Provide the (x, y) coordinate of the cell's center where the given text is located.  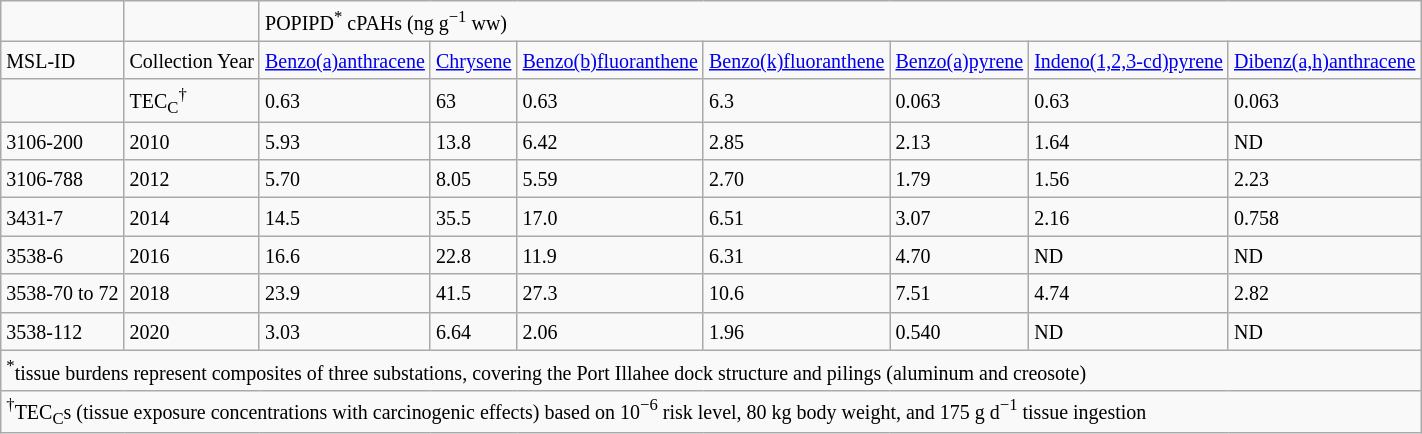
6.31 (796, 255)
23.9 (344, 293)
2014 (192, 217)
2012 (192, 179)
13.8 (474, 141)
TECC† (192, 100)
2.13 (960, 141)
Collection Year (192, 60)
2010 (192, 141)
0.540 (960, 331)
Indeno(1,2,3-cd)pyrene (1129, 60)
1.96 (796, 331)
Chrysene (474, 60)
1.79 (960, 179)
17.0 (610, 217)
2.82 (1324, 293)
†TECCs (tissue exposure concentrations with carcinogenic effects) based on 10−6 risk level, 80 kg body weight, and 175 g d−1 tissue ingestion (711, 412)
3106-200 (62, 141)
5.93 (344, 141)
3538-112 (62, 331)
Benzo(b)fluoranthene (610, 60)
MSL-ID (62, 60)
5.70 (344, 179)
6.64 (474, 331)
POPIPD* cPAHs (ng g−1 ww) (840, 21)
6.42 (610, 141)
Dibenz(a,h)anthracene (1324, 60)
6.3 (796, 100)
Benzo(a)anthracene (344, 60)
4.70 (960, 255)
1.64 (1129, 141)
2.06 (610, 331)
22.8 (474, 255)
14.5 (344, 217)
10.6 (796, 293)
16.6 (344, 255)
3.07 (960, 217)
7.51 (960, 293)
2.23 (1324, 179)
2.16 (1129, 217)
27.3 (610, 293)
6.51 (796, 217)
3.03 (344, 331)
41.5 (474, 293)
4.74 (1129, 293)
3538-70 to 72 (62, 293)
11.9 (610, 255)
Benzo(k)fluoranthene (796, 60)
*tissue burdens represent composites of three substations, covering the Port Illahee dock structure and pilings (aluminum and creosote) (711, 370)
5.59 (610, 179)
8.05 (474, 179)
2016 (192, 255)
2.70 (796, 179)
1.56 (1129, 179)
63 (474, 100)
Benzo(a)pyrene (960, 60)
0.758 (1324, 217)
3106-788 (62, 179)
2020 (192, 331)
35.5 (474, 217)
3538-6 (62, 255)
2018 (192, 293)
3431-7 (62, 217)
2.85 (796, 141)
